Pinpoint the cell where the given text exists, returning its (x, y) midpoint coordinate. 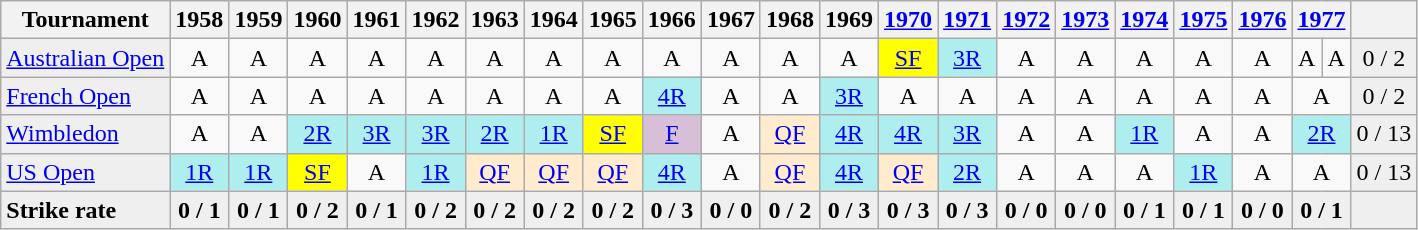
1961 (376, 20)
1967 (730, 20)
1976 (1262, 20)
1971 (968, 20)
1965 (612, 20)
1974 (1144, 20)
1968 (790, 20)
Tournament (86, 20)
1975 (1204, 20)
F (672, 134)
1963 (494, 20)
1972 (1026, 20)
1962 (436, 20)
US Open (86, 172)
1958 (200, 20)
Strike rate (86, 210)
1964 (554, 20)
1969 (848, 20)
1966 (672, 20)
1973 (1086, 20)
Australian Open (86, 58)
1959 (258, 20)
Wimbledon (86, 134)
1977 (1322, 20)
1970 (908, 20)
1960 (318, 20)
French Open (86, 96)
